Pinpoint the cell where the given text exists, returning its [x, y] midpoint coordinate. 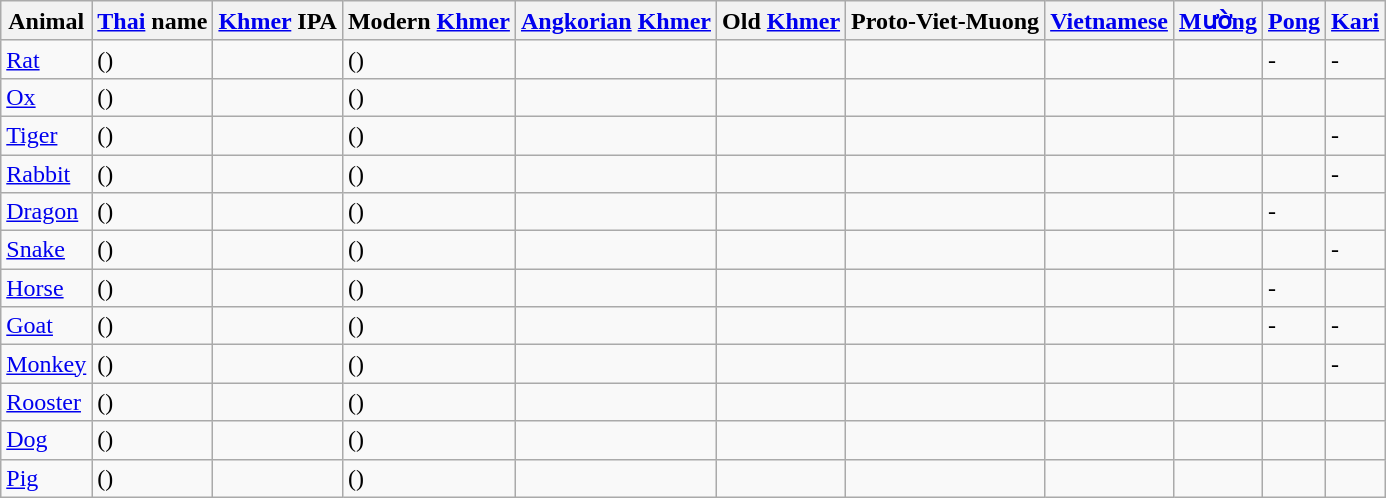
Horse [46, 288]
Pig [46, 478]
Ox [46, 97]
Thai name [152, 21]
Tiger [46, 135]
Vietnamese [1110, 21]
Goat [46, 326]
Rat [46, 59]
Rooster [46, 402]
Angkorian Khmer [616, 21]
Dragon [46, 212]
Dog [46, 440]
Mường [1218, 21]
Snake [46, 250]
Pong [1294, 21]
Animal [46, 21]
Monkey [46, 364]
Proto-Viet-Muong [946, 21]
Kari [1356, 21]
Rabbit [46, 173]
Khmer IPA [278, 21]
Old Khmer [782, 21]
Modern Khmer [428, 21]
